Search for the cell housing the specified text and yield its [x, y] center coordinate. 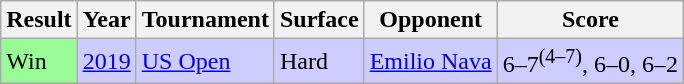
Opponent [430, 20]
Year [106, 20]
6–7(4–7), 6–0, 6–2 [590, 62]
Tournament [205, 20]
US Open [205, 62]
Score [590, 20]
Win [39, 62]
Hard [319, 62]
2019 [106, 62]
Emilio Nava [430, 62]
Surface [319, 20]
Result [39, 20]
